Locate the cell with the specified text and output its [x, y] center coordinate. 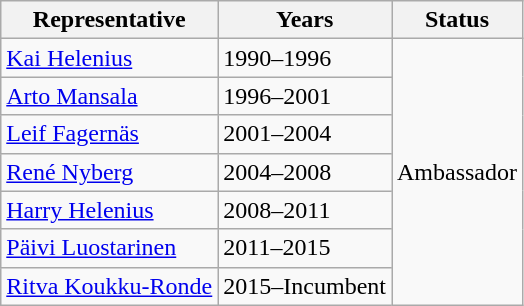
Years [305, 20]
2001–2004 [305, 134]
Harry Helenius [110, 210]
1996–2001 [305, 96]
2004–2008 [305, 172]
Kai Helenius [110, 58]
Päivi Luostarinen [110, 248]
2008–2011 [305, 210]
2015–Incumbent [305, 286]
Leif Fagernäs [110, 134]
Arto Mansala [110, 96]
Representative [110, 20]
1990–1996 [305, 58]
Ritva Koukku-Ronde [110, 286]
Status [458, 20]
2011–2015 [305, 248]
Ambassador [458, 172]
René Nyberg [110, 172]
